Identify which cell holds the provided text, then report its (X, Y) central coordinate. 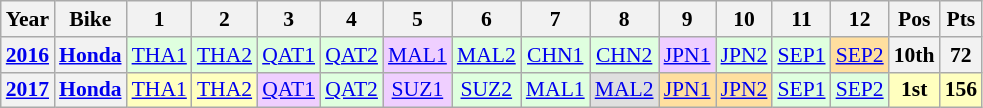
4 (352, 19)
Pts (962, 19)
SUZ1 (418, 90)
156 (962, 90)
10 (744, 19)
1 (160, 19)
CHN1 (556, 55)
72 (962, 55)
8 (624, 19)
2 (224, 19)
CHN2 (624, 55)
11 (801, 19)
2017 (28, 90)
SUZ2 (486, 90)
Bike (90, 19)
12 (860, 19)
1st (914, 90)
Year (28, 19)
9 (688, 19)
10th (914, 55)
2016 (28, 55)
3 (288, 19)
7 (556, 19)
5 (418, 19)
6 (486, 19)
Pos (914, 19)
